Scan for the cell matching the given text and deliver its (X, Y) coordinate at center. 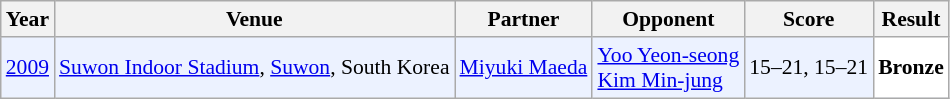
Venue (254, 19)
Opponent (668, 19)
15–21, 15–21 (808, 68)
Result (911, 19)
Bronze (911, 68)
2009 (28, 68)
Score (808, 19)
Yoo Yeon-seong Kim Min-jung (668, 68)
Suwon Indoor Stadium, Suwon, South Korea (254, 68)
Year (28, 19)
Partner (524, 19)
Miyuki Maeda (524, 68)
